Detect which cell encompasses the target text, then output its [X, Y] center coordinate. 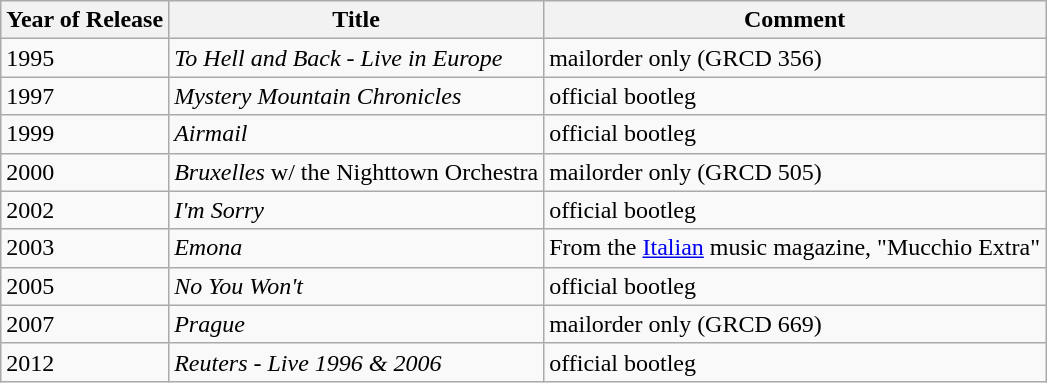
I'm Sorry [356, 210]
1997 [85, 96]
1999 [85, 134]
No You Won't [356, 286]
Emona [356, 248]
2012 [85, 362]
2003 [85, 248]
Mystery Mountain Chronicles [356, 96]
Reuters - Live 1996 & 2006 [356, 362]
From the Italian music magazine, "Mucchio Extra" [795, 248]
mailorder only (GRCD 669) [795, 324]
Title [356, 20]
2007 [85, 324]
Bruxelles w/ the Nighttown Orchestra [356, 172]
1995 [85, 58]
Year of Release [85, 20]
Prague [356, 324]
2005 [85, 286]
Comment [795, 20]
Airmail [356, 134]
2000 [85, 172]
mailorder only (GRCD 505) [795, 172]
2002 [85, 210]
To Hell and Back - Live in Europe [356, 58]
mailorder only (GRCD 356) [795, 58]
